Return the [X, Y] coordinate for the center point of the cell that contains the specified text.  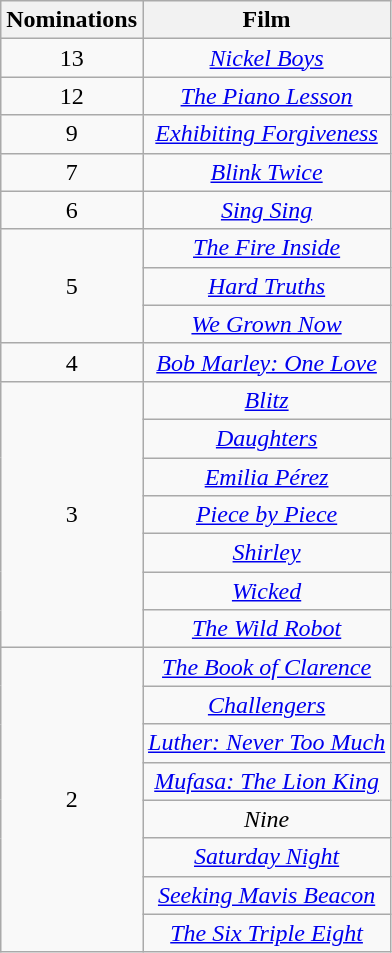
Hard Truths [266, 286]
Sing Sing [266, 210]
The Piano Lesson [266, 96]
Mufasa: The Lion King [266, 781]
Nickel Boys [266, 58]
Challengers [266, 705]
Exhibiting Forgiveness [266, 134]
7 [72, 172]
9 [72, 134]
Daughters [266, 438]
The Six Triple Eight [266, 933]
3 [72, 514]
Bob Marley: One Love [266, 362]
12 [72, 96]
13 [72, 58]
Piece by Piece [266, 515]
The Book of Clarence [266, 667]
Seeking Mavis Beacon [266, 895]
Nine [266, 819]
Saturday Night [266, 857]
We Grown Now [266, 324]
Blitz [266, 400]
Luther: Never Too Much [266, 743]
5 [72, 286]
The Fire Inside [266, 248]
Shirley [266, 553]
The Wild Robot [266, 629]
6 [72, 210]
Wicked [266, 591]
Blink Twice [266, 172]
Emilia Pérez [266, 477]
Film [266, 20]
4 [72, 362]
Nominations [72, 20]
2 [72, 800]
